Extract the (x, y) coordinate from the center of the cell holding the provided text.  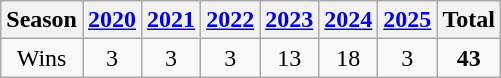
2024 (348, 20)
2021 (172, 20)
Season (42, 20)
43 (469, 58)
Wins (42, 58)
2023 (290, 20)
18 (348, 58)
2025 (408, 20)
2020 (112, 20)
Total (469, 20)
13 (290, 58)
2022 (230, 20)
